From the cell containing the given text, extract its center point as (X, Y) coordinate. 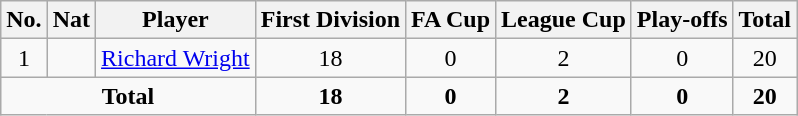
FA Cup (451, 20)
League Cup (564, 20)
Play-offs (682, 20)
Nat (71, 20)
1 (24, 58)
No. (24, 20)
Richard Wright (176, 58)
First Division (330, 20)
Player (176, 20)
